Extract the [X, Y] coordinate from the center of the cell holding the provided text.  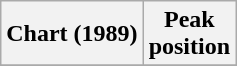
Chart (1989) [72, 34]
Peakposition [189, 34]
